Extract the [x, y] coordinate from the center of the cell holding the provided text.  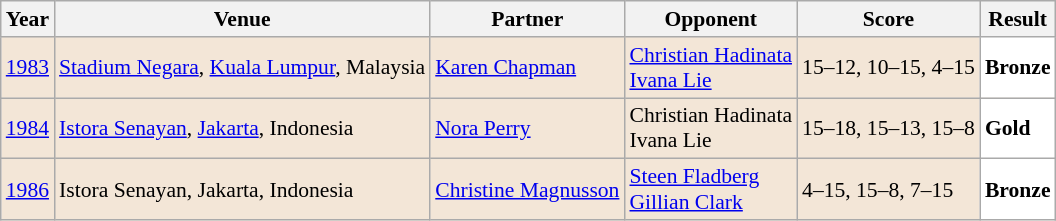
15–18, 15–13, 15–8 [888, 128]
Nora Perry [527, 128]
4–15, 15–8, 7–15 [888, 190]
Result [1018, 19]
Year [28, 19]
Opponent [710, 19]
Partner [527, 19]
Christine Magnusson [527, 190]
1986 [28, 190]
Steen Fladberg Gillian Clark [710, 190]
Gold [1018, 128]
15–12, 10–15, 4–15 [888, 68]
Stadium Negara, Kuala Lumpur, Malaysia [242, 68]
Venue [242, 19]
Karen Chapman [527, 68]
1984 [28, 128]
Score [888, 19]
1983 [28, 68]
